Extract the (X, Y) coordinate from the center of the cell holding the provided text.  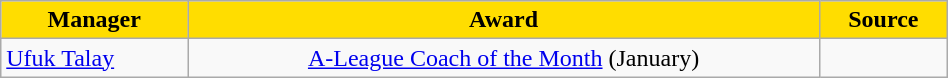
Award (504, 20)
Manager (94, 20)
Source (884, 20)
A-League Coach of the Month (January) (504, 58)
Ufuk Talay (94, 58)
